Find where the given text appears and provide that cell's center as [x, y] coordinate. 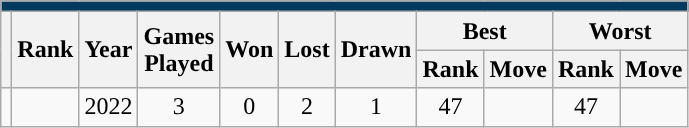
1 [376, 107]
Won [250, 50]
3 [179, 107]
2022 [108, 107]
2 [307, 107]
Lost [307, 50]
Worst [620, 31]
Year [108, 50]
Drawn [376, 50]
0 [250, 107]
Best [484, 31]
GamesPlayed [179, 50]
